Search for the cell housing the specified text and yield its [x, y] center coordinate. 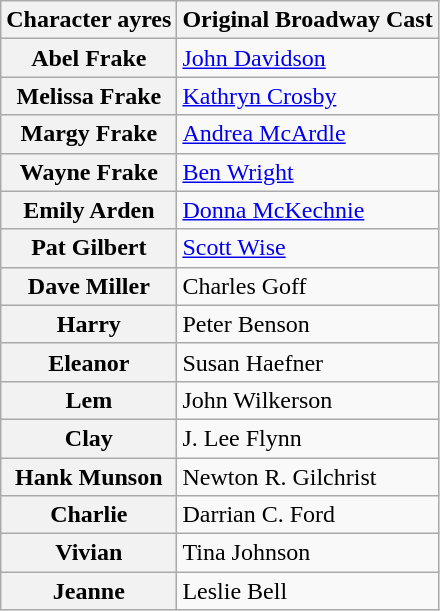
Newton R. Gilchrist [308, 477]
Lem [89, 400]
John Davidson [308, 58]
Abel Frake [89, 58]
Emily Arden [89, 210]
Vivian [89, 553]
Andrea McArdle [308, 134]
Original Broadway Cast [308, 20]
Darrian C. Ford [308, 515]
Kathryn Crosby [308, 96]
Ben Wright [308, 172]
Charles Goff [308, 286]
Dave Miller [89, 286]
Scott Wise [308, 248]
Donna McKechnie [308, 210]
Wayne Frake [89, 172]
Jeanne [89, 591]
J. Lee Flynn [308, 438]
Clay [89, 438]
Leslie Bell [308, 591]
John Wilkerson [308, 400]
Hank Munson [89, 477]
Charlie [89, 515]
Harry [89, 324]
Eleanor [89, 362]
Pat Gilbert [89, 248]
Tina Johnson [308, 553]
Character ayres [89, 20]
Melissa Frake [89, 96]
Margy Frake [89, 134]
Susan Haefner [308, 362]
Peter Benson [308, 324]
